Pinpoint the cell where the given text exists, returning its [X, Y] midpoint coordinate. 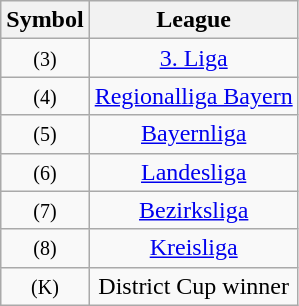
(K) [45, 286]
(6) [45, 172]
Symbol [45, 20]
League [194, 20]
District Cup winner [194, 286]
Regionalliga Bayern [194, 96]
(8) [45, 248]
(3) [45, 58]
3. Liga [194, 58]
Bayernliga [194, 134]
Landesliga [194, 172]
(7) [45, 210]
Bezirksliga [194, 210]
(5) [45, 134]
Kreisliga [194, 248]
(4) [45, 96]
